Find where the given text appears and provide that cell's center as (x, y) coordinate. 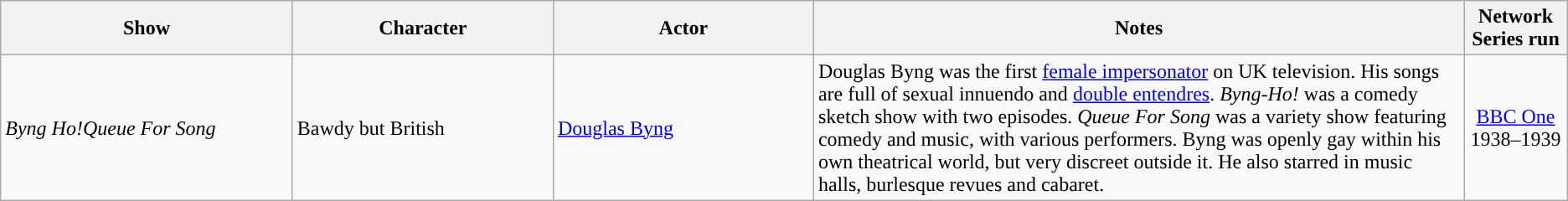
Bawdy but British (422, 127)
Byng Ho!Queue For Song (147, 127)
Notes (1138, 28)
Show (147, 28)
BBC One 1938–1939 (1516, 127)
Actor (683, 28)
Douglas Byng (683, 127)
Network Series run (1516, 28)
Character (422, 28)
